Capture the cell that displays the provided text and extract its [x, y] central coordinate. 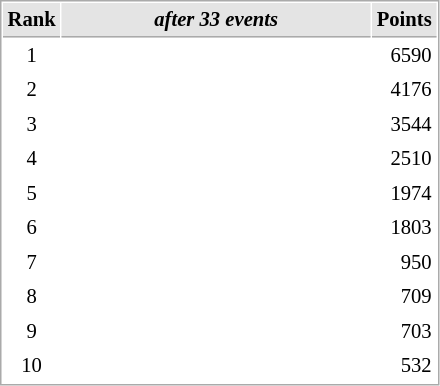
6590 [404, 56]
10 [32, 366]
9 [32, 332]
2 [32, 90]
2510 [404, 158]
1803 [404, 228]
Points [404, 20]
4 [32, 158]
4176 [404, 90]
703 [404, 332]
after 33 events [216, 20]
Rank [32, 20]
5 [32, 194]
532 [404, 366]
709 [404, 296]
6 [32, 228]
950 [404, 262]
3544 [404, 124]
1 [32, 56]
7 [32, 262]
8 [32, 296]
1974 [404, 194]
3 [32, 124]
